From the cell containing the given text, extract its center point as [x, y] coordinate. 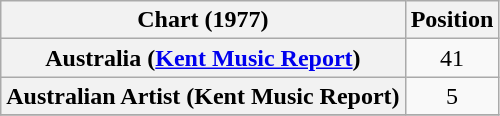
Australia (Kent Music Report) [203, 58]
5 [452, 96]
Australian Artist (Kent Music Report) [203, 96]
Chart (1977) [203, 20]
41 [452, 58]
Position [452, 20]
